From the cell containing the given text, extract its center point as (X, Y) coordinate. 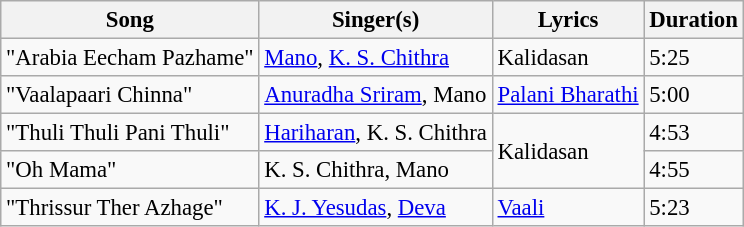
K. J. Yesudas, Deva (376, 208)
Lyrics (568, 20)
Vaali (568, 208)
Singer(s) (376, 20)
K. S. Chithra, Mano (376, 170)
Palani Bharathi (568, 95)
5:23 (694, 208)
4:55 (694, 170)
"Thuli Thuli Pani Thuli" (130, 133)
Mano, K. S. Chithra (376, 58)
5:25 (694, 58)
Hariharan, K. S. Chithra (376, 133)
5:00 (694, 95)
Song (130, 20)
Duration (694, 20)
"Oh Mama" (130, 170)
"Thrissur Ther Azhage" (130, 208)
Anuradha Sriram, Mano (376, 95)
"Vaalapaari Chinna" (130, 95)
4:53 (694, 133)
"Arabia Eecham Pazhame" (130, 58)
